Pinpoint the cell where the given text exists, returning its [X, Y] midpoint coordinate. 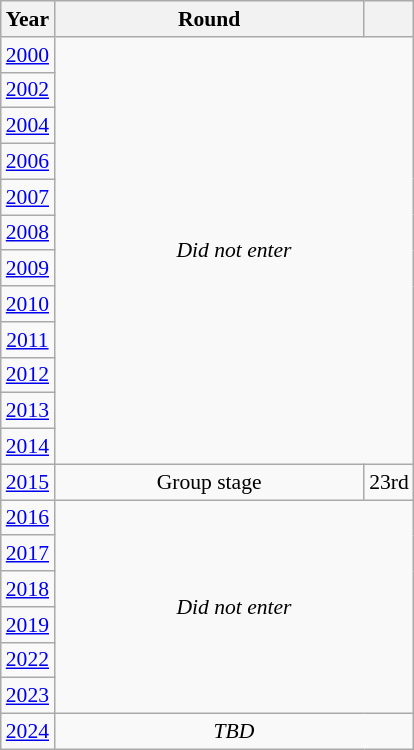
2018 [28, 589]
2017 [28, 554]
2007 [28, 197]
2013 [28, 411]
2014 [28, 447]
2022 [28, 660]
2016 [28, 518]
2004 [28, 126]
2023 [28, 696]
2015 [28, 482]
Group stage [209, 482]
2011 [28, 340]
2000 [28, 55]
TBD [234, 732]
Year [28, 19]
2002 [28, 90]
23rd [389, 482]
2006 [28, 162]
Round [209, 19]
2024 [28, 732]
2019 [28, 625]
2010 [28, 304]
2008 [28, 233]
2009 [28, 269]
2012 [28, 375]
